Identify which cell holds the provided text, then report its (X, Y) central coordinate. 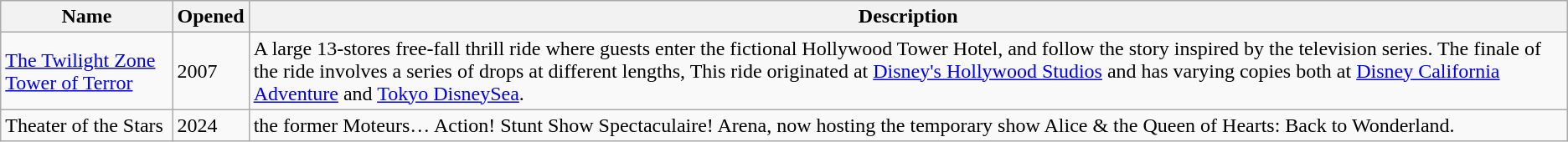
the former Moteurs… Action! Stunt Show Spectaculaire! Arena, now hosting the temporary show Alice & the Queen of Hearts: Back to Wonderland. (908, 125)
Opened (211, 17)
2007 (211, 71)
Theater of the Stars (87, 125)
Name (87, 17)
Description (908, 17)
The Twilight Zone Tower of Terror (87, 71)
2024 (211, 125)
